Output the [X, Y] coordinate of the center of the cell containing the given text.  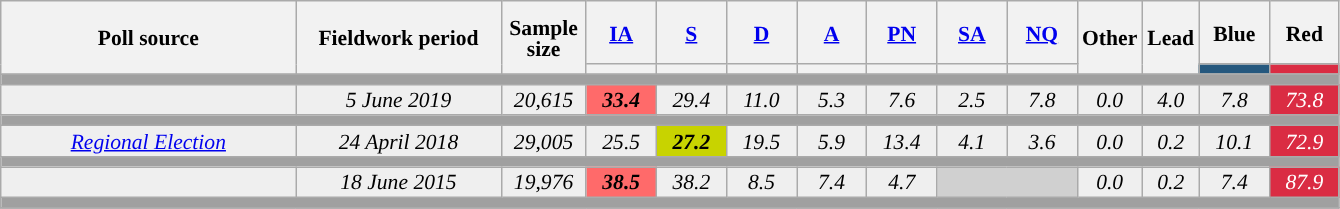
18 June 2015 [398, 182]
Red [1304, 32]
PN [902, 32]
25.5 [621, 142]
NQ [1042, 32]
5 June 2019 [398, 100]
11.0 [761, 100]
3.6 [1042, 142]
Lead [1170, 38]
4.1 [972, 142]
38.5 [621, 182]
Regional Election [148, 142]
29.4 [691, 100]
19.5 [761, 142]
10.1 [1234, 142]
24 April 2018 [398, 142]
D [761, 32]
Other [1110, 38]
SA [972, 32]
Blue [1234, 32]
2.5 [972, 100]
33.4 [621, 100]
73.8 [1304, 100]
7.6 [902, 100]
IA [621, 32]
5.9 [831, 142]
4.7 [902, 182]
20,615 [544, 100]
A [831, 32]
72.9 [1304, 142]
S [691, 32]
13.4 [902, 142]
Fieldwork period [398, 38]
19,976 [544, 182]
87.9 [1304, 182]
27.2 [691, 142]
Poll source [148, 38]
29,005 [544, 142]
38.2 [691, 182]
Sample size [544, 38]
5.3 [831, 100]
4.0 [1170, 100]
8.5 [761, 182]
